Identify which cell holds the provided text, then report its (X, Y) central coordinate. 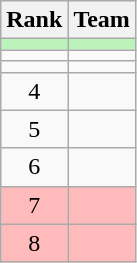
Rank (34, 20)
5 (34, 129)
8 (34, 243)
6 (34, 167)
Team (102, 20)
7 (34, 205)
4 (34, 91)
